Provide the (X, Y) coordinate of the cell's center where the given text is located.  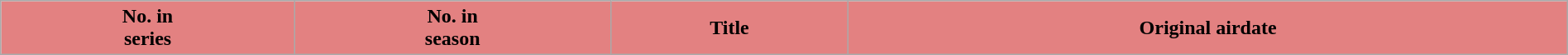
Original airdate (1207, 28)
Title (729, 28)
No. inseason (452, 28)
No. inseries (148, 28)
